Find where the given text appears and provide that cell's center as (X, Y) coordinate. 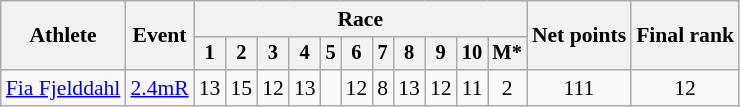
Net points (579, 36)
7 (382, 54)
6 (357, 54)
Event (159, 36)
5 (331, 54)
3 (273, 54)
Race (360, 19)
11 (472, 88)
M* (508, 54)
Athlete (64, 36)
15 (241, 88)
10 (472, 54)
Fia Fjelddahl (64, 88)
Final rank (685, 36)
9 (441, 54)
111 (579, 88)
2.4mR (159, 88)
1 (210, 54)
4 (305, 54)
